Identify which cell holds the provided text, then report its (x, y) central coordinate. 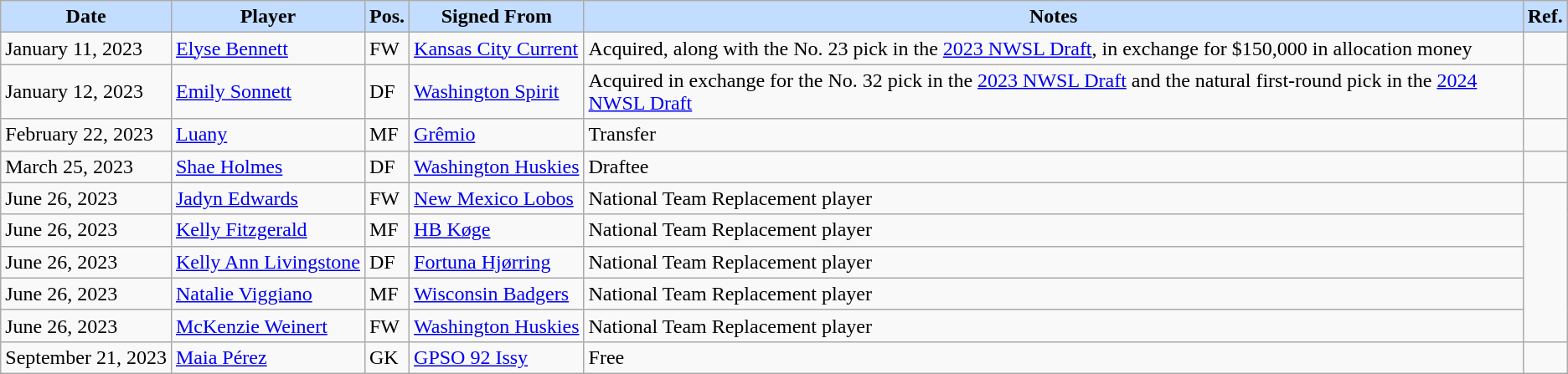
Draftee (1054, 167)
Free (1054, 357)
March 25, 2023 (86, 167)
McKenzie Weinert (268, 325)
Natalie Viggiano (268, 294)
Luany (268, 135)
January 11, 2023 (86, 49)
Acquired in exchange for the No. 32 pick in the 2023 NWSL Draft and the natural first-round pick in the 2024 NWSL Draft (1054, 92)
January 12, 2023 (86, 92)
Maia Pérez (268, 357)
Wisconsin Badgers (497, 294)
Washington Spirit (497, 92)
HB Køge (497, 230)
Player (268, 17)
Kelly Ann Livingstone (268, 262)
Emily Sonnett (268, 92)
Shae Holmes (268, 167)
Acquired, along with the No. 23 pick in the 2023 NWSL Draft, in exchange for $150,000 in allocation money (1054, 49)
Fortuna Hjørring (497, 262)
Ref. (1545, 17)
Transfer (1054, 135)
GK (387, 357)
Elyse Bennett (268, 49)
GPSO 92 Issy (497, 357)
Date (86, 17)
September 21, 2023 (86, 357)
New Mexico Lobos (497, 198)
Signed From (497, 17)
February 22, 2023 (86, 135)
Kelly Fitzgerald (268, 230)
Grêmio (497, 135)
Jadyn Edwards (268, 198)
Notes (1054, 17)
Kansas City Current (497, 49)
Pos. (387, 17)
